Detect which cell encompasses the target text, then output its (x, y) center coordinate. 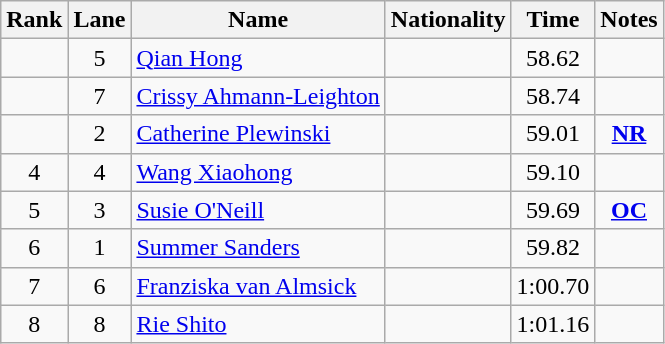
1 (100, 248)
Lane (100, 20)
59.10 (553, 172)
Catherine Plewinski (258, 134)
1:01.16 (553, 324)
2 (100, 134)
1:00.70 (553, 286)
Crissy Ahmann-Leighton (258, 96)
Franziska van Almsick (258, 286)
Rank (34, 20)
Nationality (448, 20)
59.82 (553, 248)
59.69 (553, 210)
Name (258, 20)
58.62 (553, 58)
Rie Shito (258, 324)
Susie O'Neill (258, 210)
Qian Hong (258, 58)
Time (553, 20)
OC (629, 210)
59.01 (553, 134)
Summer Sanders (258, 248)
Wang Xiaohong (258, 172)
NR (629, 134)
Notes (629, 20)
3 (100, 210)
58.74 (553, 96)
